Return (x, y) of the center of cell containing provided text 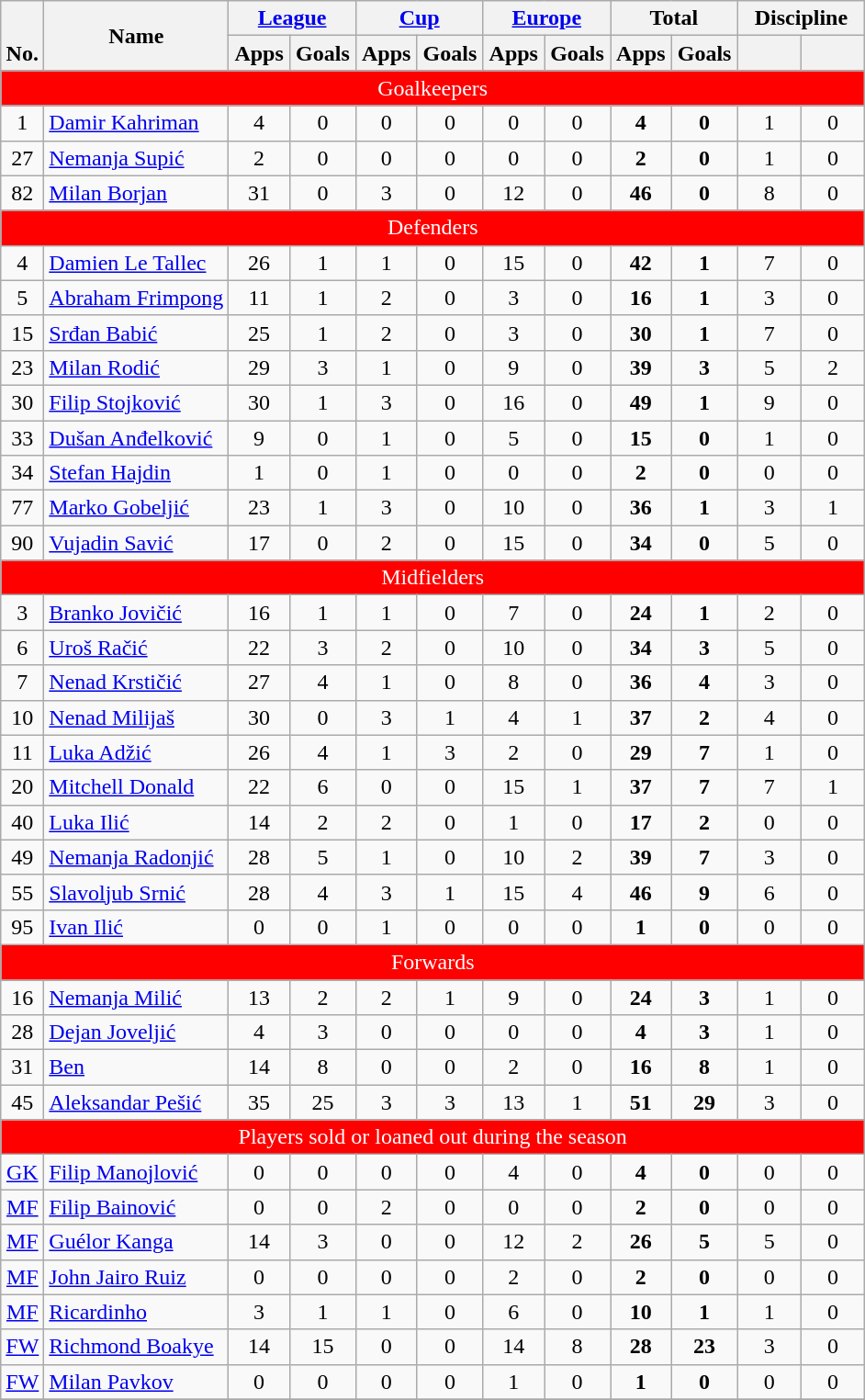
Nenad Milijaš (136, 717)
Nemanja Supić (136, 158)
Luka Adžić (136, 752)
Branko Jovičić (136, 613)
Abraham Frimpong (136, 298)
42 (641, 263)
Ricardinho (136, 1312)
Nemanja Milić (136, 997)
Europe (547, 18)
League (292, 18)
Aleksandar Pešić (136, 1102)
Discipline (801, 18)
Srđan Babić (136, 333)
Players sold or loaned out during the season (433, 1137)
Mitchell Donald (136, 787)
Forwards (433, 962)
Ben (136, 1067)
Milan Borjan (136, 193)
Midfielders (433, 578)
Vujadin Savić (136, 543)
Damir Kahriman (136, 123)
77 (22, 508)
Total (674, 18)
Uroš Račić (136, 648)
Defenders (433, 228)
Nemanja Radonjić (136, 857)
82 (22, 193)
Filip Bainović (136, 1207)
Goalkeepers (433, 88)
Ivan Ilić (136, 927)
55 (22, 892)
Cup (419, 18)
Milan Rodić (136, 367)
Filip Manojlović (136, 1172)
Dušan Anđelković (136, 438)
Nenad Krstičić (136, 683)
GK (22, 1172)
35 (259, 1102)
Stefan Hajdin (136, 473)
Name (136, 36)
Damien Le Tallec (136, 263)
Slavoljub Srnić (136, 892)
Marko Gobeljić (136, 508)
John Jairo Ruiz (136, 1277)
90 (22, 543)
33 (22, 438)
45 (22, 1102)
51 (641, 1102)
Richmond Boakye (136, 1347)
No. (22, 36)
Luka Ilić (136, 822)
40 (22, 822)
Filip Stojković (136, 402)
Dejan Joveljić (136, 1033)
95 (22, 927)
20 (22, 787)
Milan Pavkov (136, 1382)
Guélor Kanga (136, 1242)
